Find where the given text appears and provide that cell's center as [X, Y] coordinate. 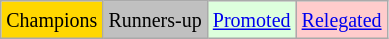
Champions [52, 20]
Runners-up [155, 20]
Relegated [342, 20]
Promoted [252, 20]
